Find where the given text appears and provide that cell's center as (x, y) coordinate. 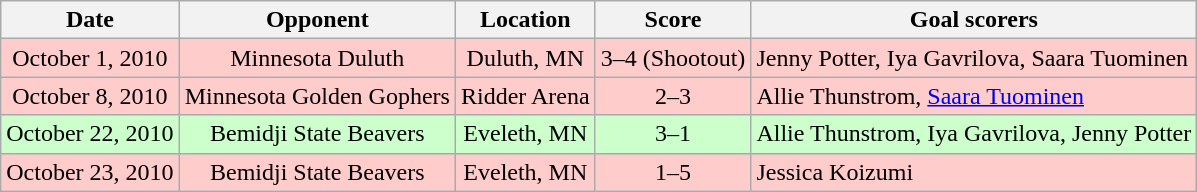
October 23, 2010 (90, 172)
Minnesota Golden Gophers (317, 96)
Jenny Potter, Iya Gavrilova, Saara Tuominen (974, 58)
October 8, 2010 (90, 96)
2–3 (673, 96)
Score (673, 20)
Jessica Koizumi (974, 172)
3–1 (673, 134)
October 22, 2010 (90, 134)
October 1, 2010 (90, 58)
Allie Thunstrom, Saara Tuominen (974, 96)
Minnesota Duluth (317, 58)
Ridder Arena (525, 96)
3–4 (Shootout) (673, 58)
1–5 (673, 172)
Allie Thunstrom, Iya Gavrilova, Jenny Potter (974, 134)
Goal scorers (974, 20)
Location (525, 20)
Date (90, 20)
Duluth, MN (525, 58)
Opponent (317, 20)
